Detect which cell encompasses the target text, then output its [X, Y] center coordinate. 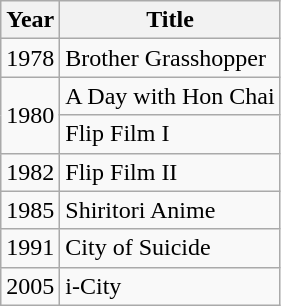
Title [170, 20]
i-City [170, 286]
1985 [30, 210]
1991 [30, 248]
City of Suicide [170, 248]
Flip Film II [170, 172]
1980 [30, 115]
A Day with Hon Chai [170, 96]
1978 [30, 58]
1982 [30, 172]
Year [30, 20]
Shiritori Anime [170, 210]
Flip Film I [170, 134]
2005 [30, 286]
Brother Grasshopper [170, 58]
